Determine the (X, Y) coordinate at the center of the cell enclosing the given text.  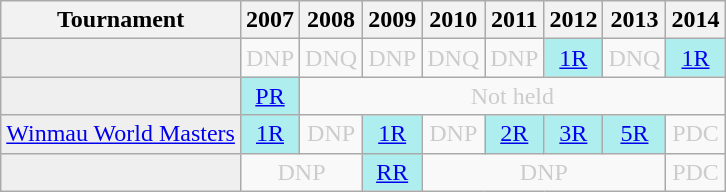
2009 (392, 20)
2014 (696, 20)
2007 (270, 20)
3R (574, 134)
PR (270, 96)
2010 (454, 20)
Not held (513, 96)
Tournament (121, 20)
2011 (514, 20)
Winmau World Masters (121, 134)
2008 (332, 20)
2R (514, 134)
2012 (574, 20)
RR (392, 172)
5R (634, 134)
2013 (634, 20)
